Identify which cell holds the provided text, then report its (X, Y) central coordinate. 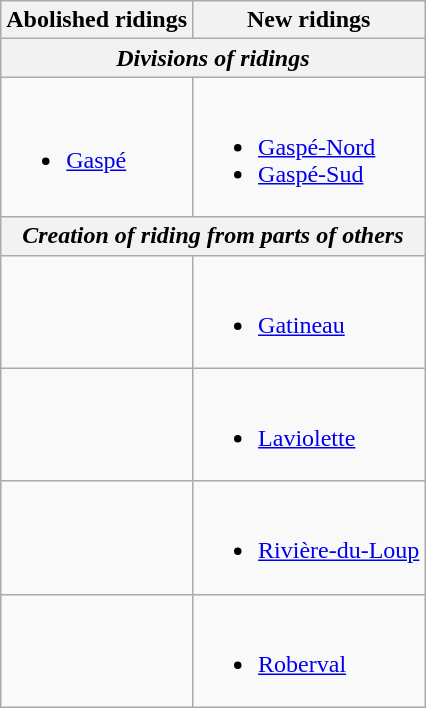
Gatineau (309, 312)
Gaspé (97, 147)
Laviolette (309, 424)
Gaspé-NordGaspé-Sud (309, 147)
Rivière-du-Loup (309, 538)
Divisions of ridings (213, 58)
Creation of riding from parts of others (213, 236)
New ridings (309, 20)
Roberval (309, 650)
Abolished ridings (97, 20)
